Identify which cell holds the provided text, then report its (X, Y) central coordinate. 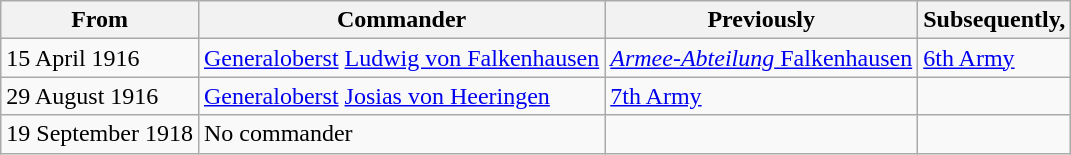
Generaloberst Ludwig von Falkenhausen (401, 58)
Commander (401, 20)
29 August 1916 (100, 96)
No commander (401, 134)
From (100, 20)
Armee-Abteilung Falkenhausen (762, 58)
19 September 1918 (100, 134)
Generaloberst Josias von Heeringen (401, 96)
7th Army (762, 96)
Previously (762, 20)
Subsequently, (994, 20)
6th Army (994, 58)
15 April 1916 (100, 58)
